Detect which cell encompasses the target text, then output its (X, Y) center coordinate. 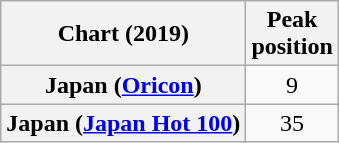
Japan (Japan Hot 100) (124, 123)
9 (292, 85)
Chart (2019) (124, 34)
Peakposition (292, 34)
35 (292, 123)
Japan (Oricon) (124, 85)
